Pinpoint the cell where the given text exists, returning its (X, Y) midpoint coordinate. 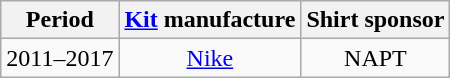
NAPT (376, 58)
Kit manufacture (210, 20)
Nike (210, 58)
Shirt sponsor (376, 20)
Period (60, 20)
2011–2017 (60, 58)
